Extract the (X, Y) coordinate from the center of the cell holding the provided text.  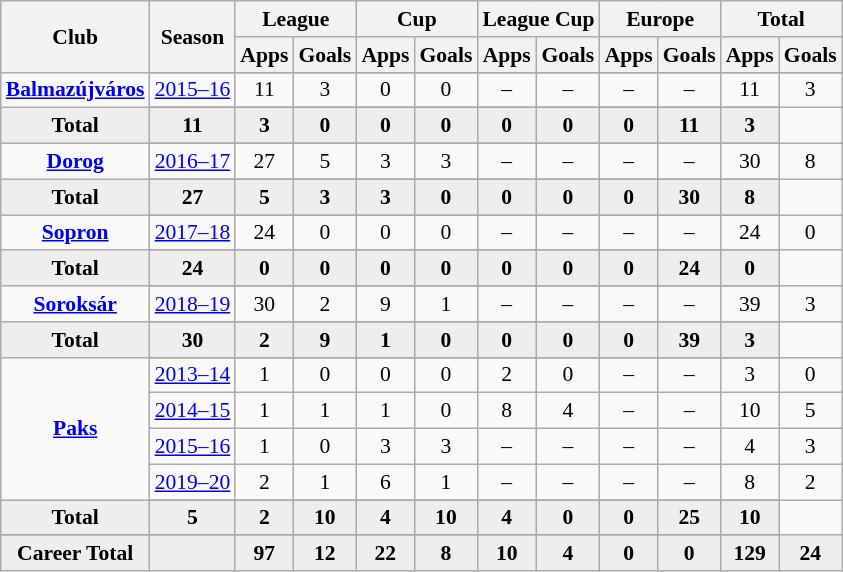
League (296, 19)
Soroksár (76, 304)
Europe (660, 19)
2017–18 (193, 233)
Balmazújváros (76, 90)
97 (264, 554)
22 (385, 554)
2013–14 (193, 375)
League Cup (538, 19)
2016–17 (193, 162)
12 (324, 554)
129 (750, 554)
2019–20 (193, 482)
6 (385, 482)
Paks (76, 428)
25 (690, 518)
Club (76, 36)
Dorog (76, 162)
2018–19 (193, 304)
Season (193, 36)
2014–15 (193, 411)
Cup (416, 19)
Career Total (76, 554)
Sopron (76, 233)
